Capture the cell that displays the provided text and extract its (x, y) central coordinate. 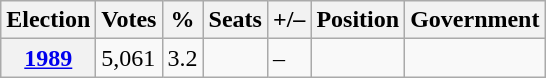
3.2 (182, 58)
1989 (48, 58)
% (182, 20)
Government (475, 20)
– (288, 58)
+/– (288, 20)
Position (358, 20)
5,061 (129, 58)
Election (48, 20)
Seats (235, 20)
Votes (129, 20)
